Detect which cell encompasses the target text, then output its [x, y] center coordinate. 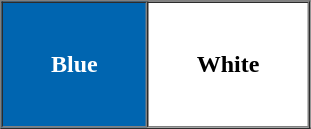
White [228, 65]
Blue [75, 65]
